Find where the given text appears and provide that cell's center as [x, y] coordinate. 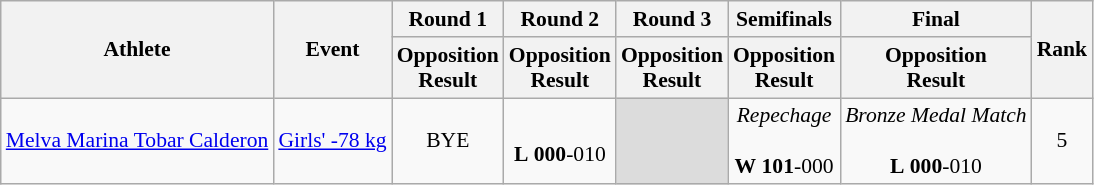
5 [1062, 142]
Event [332, 50]
Girls' -78 kg [332, 142]
Rank [1062, 50]
Round 2 [560, 19]
Bronze Medal Match L 000-010 [936, 142]
BYE [448, 142]
Round 1 [448, 19]
Final [936, 19]
Round 3 [672, 19]
Repechage W 101-000 [784, 142]
Athlete [138, 50]
L 000-010 [560, 142]
Semifinals [784, 19]
Melva Marina Tobar Calderon [138, 142]
